Extract the (X, Y) coordinate from the center of the cell holding the provided text.  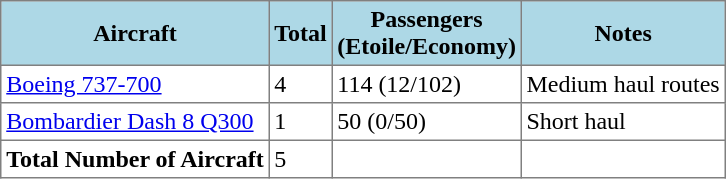
4 (300, 84)
Medium haul routes (623, 84)
1 (300, 122)
Short haul (623, 122)
Total Number of Aircraft (135, 159)
Passengers(Etoile/Economy) (426, 33)
Total (300, 33)
50 (0/50) (426, 122)
5 (300, 159)
Aircraft (135, 33)
Notes (623, 33)
Bombardier Dash 8 Q300 (135, 122)
Boeing 737-700 (135, 84)
114 (12/102) (426, 84)
